Determine the (x, y) coordinate at the center of the cell enclosing the given text.  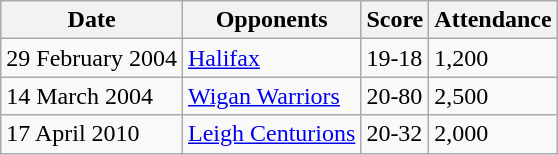
20-80 (395, 96)
Wigan Warriors (271, 96)
Opponents (271, 20)
Attendance (493, 20)
17 April 2010 (92, 134)
Leigh Centurions (271, 134)
19-18 (395, 58)
14 March 2004 (92, 96)
2,000 (493, 134)
Score (395, 20)
2,500 (493, 96)
29 February 2004 (92, 58)
20-32 (395, 134)
Halifax (271, 58)
Date (92, 20)
1,200 (493, 58)
